From the cell containing the given text, extract its center point as [x, y] coordinate. 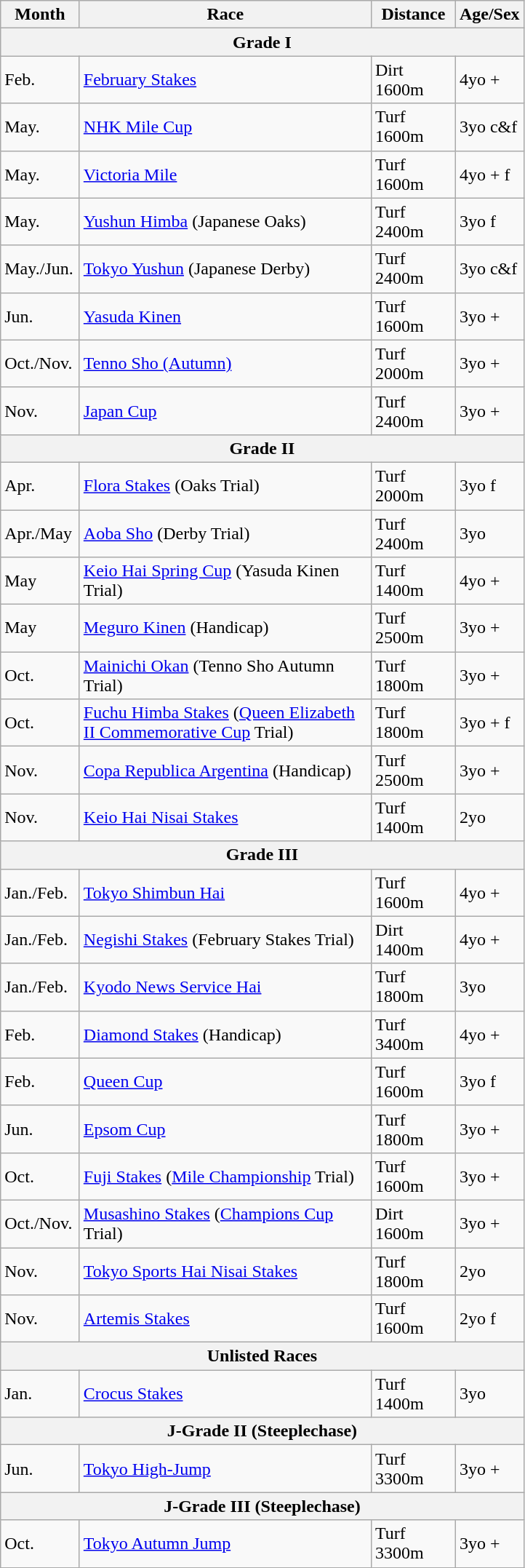
Flora Stakes (Oaks Trial) [225, 486]
3yo + f [489, 723]
Keio Hai Nisai Stakes [225, 818]
Fuchu Himba Stakes (Queen Elizabeth II Commemorative Cup Trial) [225, 723]
Musashino Stakes (Champions Cup Trial) [225, 1224]
Grade II [262, 448]
Grade I [262, 42]
NHK Mile Cup [225, 127]
Keio Hai Spring Cup (Yasuda Kinen Trial) [225, 581]
Fuji Stakes (Mile Championship Trial) [225, 1176]
Apr./May [41, 533]
Crocus Stakes [225, 1394]
Mainichi Okan (Tenno Sho Autumn Trial) [225, 675]
Race [225, 15]
Jan. [41, 1394]
Tokyo Yushun (Japanese Derby) [225, 269]
Yushun Himba (Japanese Oaks) [225, 221]
J-Grade III (Steeplechase) [262, 1506]
Tokyo High-Jump [225, 1468]
Diamond Stakes (Handicap) [225, 1035]
Distance [413, 15]
Month [41, 15]
Tokyo Autumn Jump [225, 1544]
Yasuda Kinen [225, 316]
Meguro Kinen (Handicap) [225, 629]
Grade III [262, 855]
Unlisted Races [262, 1356]
Copa Republica Argentina (Handicap) [225, 770]
Tokyo Sports Hai Nisai Stakes [225, 1270]
Aoba Sho (Derby Trial) [225, 533]
J-Grade II (Steeplechase) [262, 1431]
Japan Cup [225, 410]
2yo f [489, 1318]
Epsom Cup [225, 1129]
Negishi Stakes (February Stakes Trial) [225, 940]
Age/Sex [489, 15]
Kyodo News Service Hai [225, 987]
Dirt 1400m [413, 940]
Queen Cup [225, 1081]
May./Jun. [41, 269]
February Stakes [225, 80]
Victoria Mile [225, 175]
Apr. [41, 486]
Turf 3400m [413, 1035]
Tokyo Shimbun Hai [225, 892]
Tenno Sho (Autumn) [225, 364]
4yo + f [489, 175]
Artemis Stakes [225, 1318]
